Output the [x, y] coordinate of the center of the cell containing the given text.  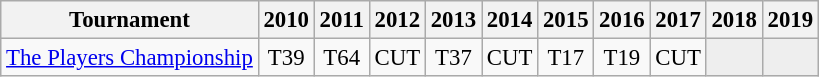
2012 [397, 20]
2010 [286, 20]
2015 [566, 20]
The Players Championship [130, 58]
T64 [342, 58]
T19 [622, 58]
2019 [790, 20]
2014 [510, 20]
2011 [342, 20]
2017 [678, 20]
2016 [622, 20]
2013 [453, 20]
T37 [453, 58]
2018 [734, 20]
T39 [286, 58]
T17 [566, 58]
Tournament [130, 20]
